Provide the [x, y] coordinate of the cell's center where the given text is located.  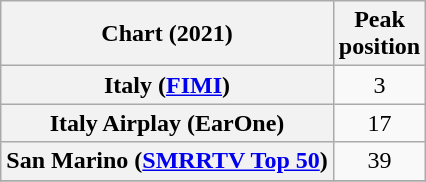
3 [379, 85]
Italy Airplay (EarOne) [168, 123]
San Marino (SMRRTV Top 50) [168, 161]
Chart (2021) [168, 34]
Peakposition [379, 34]
39 [379, 161]
Italy (FIMI) [168, 85]
17 [379, 123]
